Detect which cell encompasses the target text, then output its (X, Y) center coordinate. 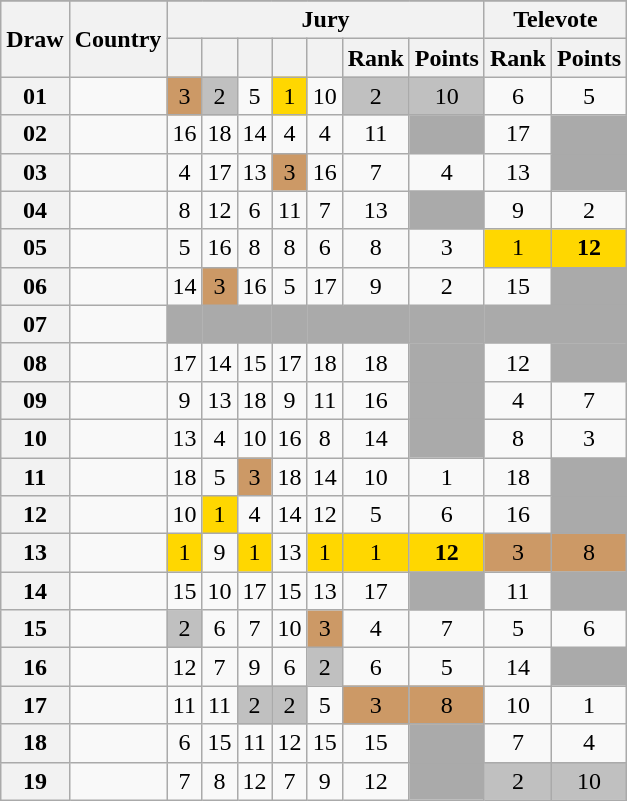
05 (35, 248)
Country (118, 39)
08 (35, 362)
03 (35, 172)
02 (35, 134)
06 (35, 286)
Draw (35, 39)
Televote (555, 20)
07 (35, 324)
19 (35, 781)
Jury (326, 20)
09 (35, 400)
01 (35, 96)
04 (35, 210)
